Capture the cell that displays the provided text and extract its (x, y) central coordinate. 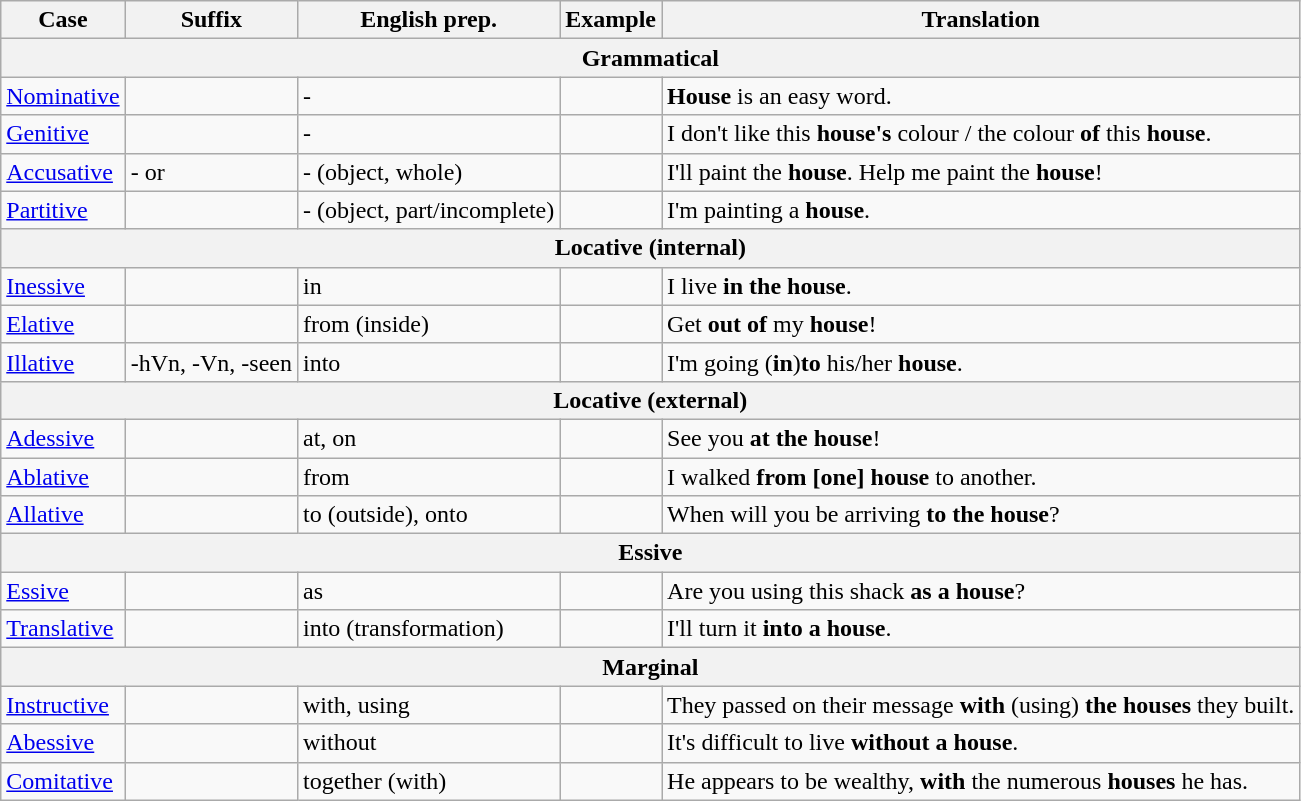
Allative (63, 515)
with, using (428, 705)
in (428, 286)
English prep. (428, 20)
Partitive (63, 210)
from (inside) (428, 324)
at, on (428, 438)
Nominative (63, 96)
I'm going (in)to his/her house. (981, 362)
Locative (external) (650, 400)
Translative (63, 629)
Abessive (63, 743)
into (428, 362)
Adessive (63, 438)
It's difficult to live without a house. (981, 743)
Inessive (63, 286)
Ablative (63, 477)
I live in the house. (981, 286)
from (428, 477)
Are you using this shack as a house? (981, 591)
into (transformation) (428, 629)
I walked from [one] house to another. (981, 477)
House is an easy word. (981, 96)
He appears to be wealthy, with the numerous houses he has. (981, 781)
Accusative (63, 172)
I don't like this house's colour / the colour of this house. (981, 134)
I'm painting a house. (981, 210)
as (428, 591)
without (428, 743)
Instructive (63, 705)
- (object, part/incomplete) (428, 210)
- (object, whole) (428, 172)
Elative (63, 324)
I'll turn it into a house. (981, 629)
They passed on their message with (using) the houses they built. (981, 705)
Locative (internal) (650, 248)
When will you be arriving to the house? (981, 515)
Comitative (63, 781)
Case (63, 20)
I'll paint the house. Help me paint the house! (981, 172)
Get out of my house! (981, 324)
See you at the house! (981, 438)
to (outside), onto (428, 515)
Marginal (650, 667)
Example (611, 20)
Genitive (63, 134)
- or (211, 172)
-hVn, -Vn, -seen (211, 362)
together (with) (428, 781)
Grammatical (650, 58)
Illative (63, 362)
Suffix (211, 20)
Translation (981, 20)
